Search for the cell housing the specified text and yield its [X, Y] center coordinate. 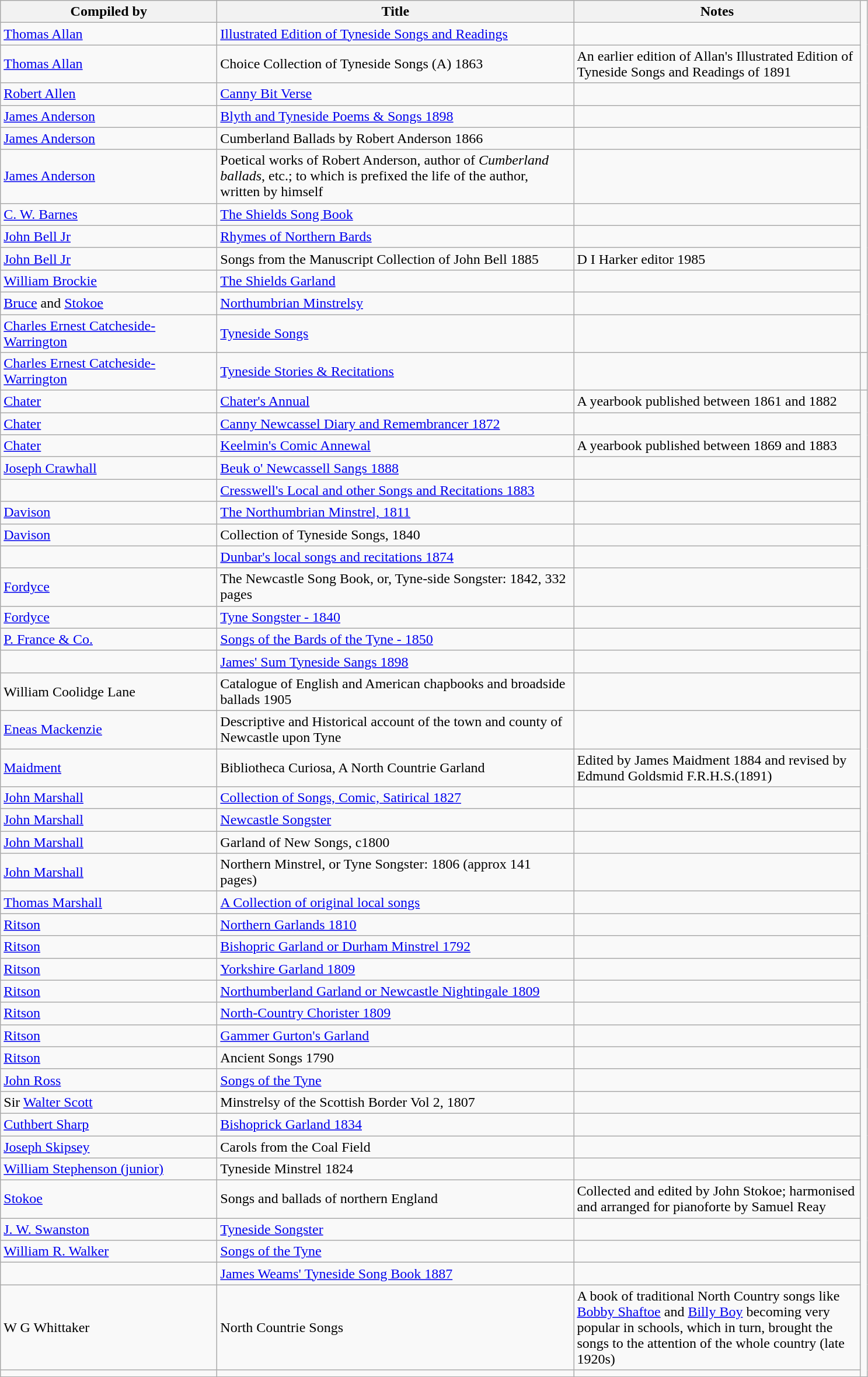
Chater's Annual [396, 402]
Tyne Songster - 1840 [396, 617]
Maidment [109, 767]
Northern Garlands 1810 [396, 925]
Collection of Songs, Comic, Satirical 1827 [396, 798]
Thomas Marshall [109, 902]
Canny Bit Verse [396, 94]
Eneas Mackenzie [109, 730]
North-Country Chorister 1809 [396, 1013]
Dunbar's local songs and recitations 1874 [396, 557]
Bishopric Garland or Durham Minstrel 1792 [396, 947]
Poetical works of Robert Anderson, author of Cumberland ballads, etc.; to which is prefixed the life of the author, written by himself [396, 176]
Cresswell's Local and other Songs and Recitations 1883 [396, 490]
Garland of New Songs, c1800 [396, 842]
The Northumbrian Minstrel, 1811 [396, 513]
The Shields Song Book [396, 214]
Edited by James Maidment 1884 and revised by Edmund Goldsmid F.R.H.S.(1891) [717, 767]
Notes [717, 12]
Songs from the Manuscript Collection of John Bell 1885 [396, 259]
Carols from the Coal Field [396, 1147]
James Weams' Tyneside Song Book 1887 [396, 1274]
Tyneside Minstrel 1824 [396, 1169]
A yearbook published between 1869 and 1883 [717, 446]
W G Whittaker [109, 1327]
Collection of Tyneside Songs, 1840 [396, 535]
Yorkshire Garland 1809 [396, 969]
Songs of the Bards of the Tyne - 1850 [396, 639]
Bibliotheca Curiosa, A North Countrie Garland [396, 767]
Blyth and Tyneside Poems & Songs 1898 [396, 116]
Joseph Skipsey [109, 1147]
Robert Allen [109, 94]
Tyneside Stories & Recitations [396, 371]
Joseph Crawhall [109, 468]
William Coolidge Lane [109, 691]
J. W. Swanston [109, 1229]
John Ross [109, 1080]
Keelmin's Comic Annewal [396, 446]
A Collection of original local songs [396, 902]
Cumberland Ballads by Robert Anderson 1866 [396, 138]
Illustrated Edition of Tyneside Songs and Readings [396, 34]
The Shields Garland [396, 281]
North Countrie Songs [396, 1327]
An earlier edition of Allan's Illustrated Edition of Tyneside Songs and Readings of 1891 [717, 64]
Gammer Gurton's Garland [396, 1036]
Stokoe [109, 1199]
Rhymes of Northern Bards [396, 236]
Northern Minstrel, or Tyne Songster: 1806 (approx 141 pages) [396, 872]
Minstrelsy of the Scottish Border Vol 2, 1807 [396, 1102]
Catalogue of English and American chapbooks and broadside ballads 1905 [396, 691]
William Stephenson (junior) [109, 1169]
Ancient Songs 1790 [396, 1058]
Beuk o' Newcassell Sangs 1888 [396, 468]
Cuthbert Sharp [109, 1124]
Newcastle Songster [396, 820]
P. France & Co. [109, 639]
Northumbrian Minstrelsy [396, 303]
Tyneside Songs [396, 333]
Canny Newcassel Diary and Remembrancer 1872 [396, 424]
Northumberland Garland or Newcastle Nightingale 1809 [396, 991]
Collected and edited by John Stokoe; harmonised and arranged for pianoforte by Samuel Reay [717, 1199]
Descriptive and Historical account of the town and county of Newcastle upon Tyne [396, 730]
Tyneside Songster [396, 1229]
A yearbook published between 1861 and 1882 [717, 402]
James' Sum Tyneside Sangs 1898 [396, 661]
Compiled by [109, 12]
D I Harker editor 1985 [717, 259]
Title [396, 12]
The Newcastle Song Book, or, Tyne-side Songster: 1842, 332 pages [396, 587]
Bishoprick Garland 1834 [396, 1124]
C. W. Barnes [109, 214]
Songs and ballads of northern England [396, 1199]
Choice Collection of Tyneside Songs (A) 1863 [396, 64]
William R. Walker [109, 1251]
William Brockie [109, 281]
Sir Walter Scott [109, 1102]
Bruce and Stokoe [109, 303]
